Output the (X, Y) coordinate of the center of the cell containing the given text.  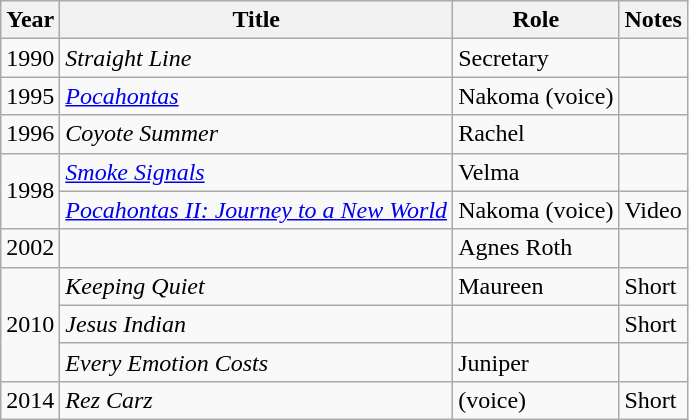
1996 (30, 134)
Notes (653, 20)
Every Emotion Costs (256, 362)
1995 (30, 96)
Pocahontas II: Journey to a New World (256, 210)
2002 (30, 248)
Title (256, 20)
Pocahontas (256, 96)
Agnes Roth (536, 248)
Juniper (536, 362)
2014 (30, 400)
Year (30, 20)
Coyote Summer (256, 134)
Smoke Signals (256, 172)
Velma (536, 172)
Maureen (536, 286)
Role (536, 20)
(voice) (536, 400)
Rez Carz (256, 400)
Jesus Indian (256, 324)
Secretary (536, 58)
1998 (30, 191)
Straight Line (256, 58)
Video (653, 210)
Keeping Quiet (256, 286)
2010 (30, 324)
1990 (30, 58)
Rachel (536, 134)
